Return the (X, Y) coordinate for the center point of the cell that contains the specified text.  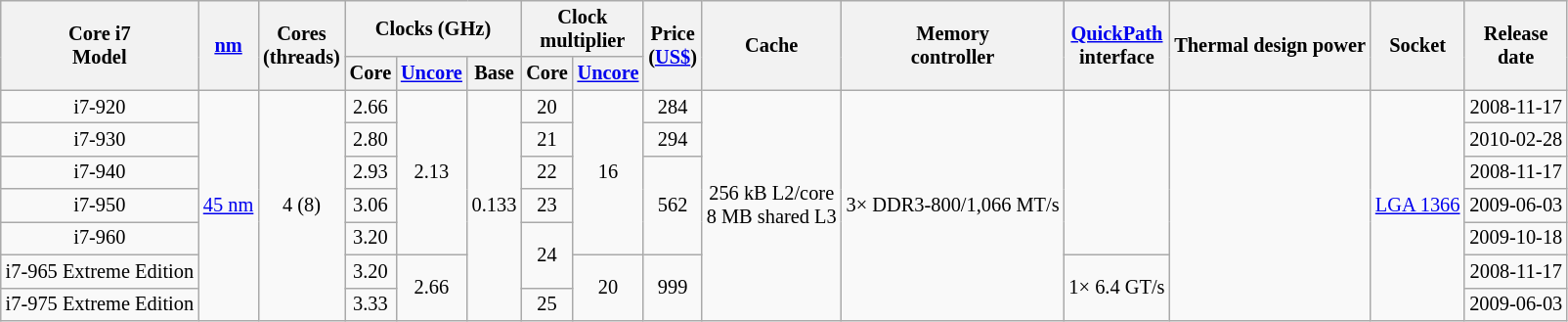
Cores(threads) (301, 45)
2010-02-28 (1515, 139)
22 (546, 172)
23 (546, 206)
Price(US$) (673, 45)
2009-10-18 (1515, 238)
Base (495, 73)
LGA 1366 (1417, 206)
nm (229, 45)
i7-975 Extreme Edition (100, 304)
2.93 (370, 172)
256 kB L2/core8 MB shared L3 (772, 206)
QuickPathinterface (1117, 45)
Thermal design power (1270, 45)
2.13 (432, 172)
Releasedate (1515, 45)
3.06 (370, 206)
284 (673, 107)
Clock multiplier (583, 28)
16 (608, 172)
3.33 (370, 304)
45 nm (229, 206)
4 (8) (301, 206)
Core i7Model (100, 45)
i7-920 (100, 107)
i7-965 Extreme Edition (100, 271)
21 (546, 139)
294 (673, 139)
24 (546, 254)
Socket (1417, 45)
Clocks (GHz) (434, 28)
i7-950 (100, 206)
i7-930 (100, 139)
i7-960 (100, 238)
562 (673, 206)
i7-940 (100, 172)
0.133 (495, 206)
2.80 (370, 139)
1× 6.4 GT/s (1117, 288)
Cache (772, 45)
3× DDR3-800/1,066 MT/s (953, 206)
25 (546, 304)
Memorycontroller (953, 45)
999 (673, 288)
